Pinpoint the cell where the given text exists, returning its (X, Y) midpoint coordinate. 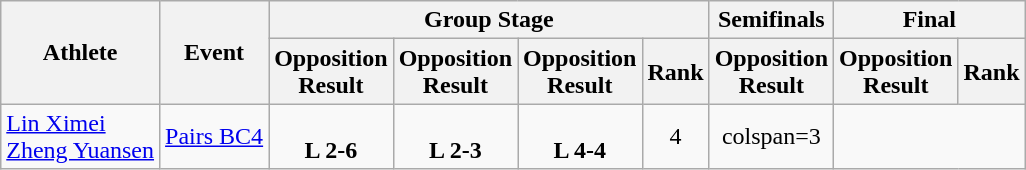
Event (214, 52)
4 (676, 136)
Semifinals (771, 20)
L 4-4 (580, 136)
Lin XimeiZheng Yuansen (80, 136)
Athlete (80, 52)
L 2-6 (331, 136)
Pairs BC4 (214, 136)
Group Stage (489, 20)
L 2-3 (455, 136)
Final (930, 20)
colspan=3 (771, 136)
